Locate the cell with the specified text and output its (X, Y) center coordinate. 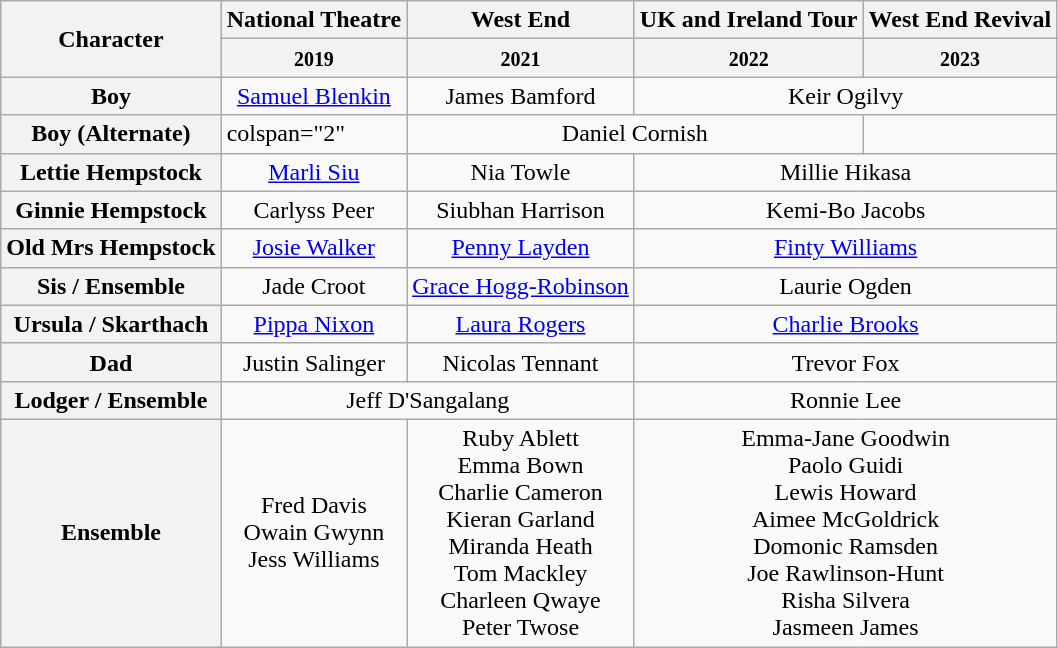
2021 (521, 58)
Old Mrs Hempstock (111, 248)
Nicolas Tennant (521, 362)
Ginnie Hempstock (111, 210)
Trevor Fox (845, 362)
Ensemble (111, 532)
Lettie Hempstock (111, 172)
West End (521, 20)
Grace Hogg-Robinson (521, 286)
Jeff D'Sangalang (428, 400)
2022 (748, 58)
Josie Walker (314, 248)
Boy (Alternate) (111, 134)
Ursula / Skarthach (111, 324)
Laura Rogers (521, 324)
Ruby AblettEmma BownCharlie CameronKieran GarlandMiranda HeathTom MackleyCharleen QwayePeter Twose (521, 532)
Carlyss Peer (314, 210)
Penny Layden (521, 248)
Character (111, 39)
Justin Salinger (314, 362)
Fred Davis Owain GwynnJess Williams (314, 532)
Jade Croot (314, 286)
Daniel Cornish (635, 134)
Sis / Ensemble (111, 286)
James Bamford (521, 96)
UK and Ireland Tour (748, 20)
Boy (111, 96)
Laurie Ogden (845, 286)
Samuel Blenkin (314, 96)
Millie Hikasa (845, 172)
Keir Ogilvy (845, 96)
Dad (111, 362)
National Theatre (314, 20)
colspan="2" (314, 134)
Charlie Brooks (845, 324)
Finty Williams (845, 248)
Siubhan Harrison (521, 210)
Kemi-Bo Jacobs (845, 210)
2019 (314, 58)
West End Revival (960, 20)
2023 (960, 58)
Lodger / Ensemble (111, 400)
Ronnie Lee (845, 400)
Emma-Jane GoodwinPaolo GuidiLewis HowardAimee McGoldrickDomonic RamsdenJoe Rawlinson-HuntRisha SilveraJasmeen James (845, 532)
Pippa Nixon (314, 324)
Marli Siu (314, 172)
Nia Towle (521, 172)
